Pinpoint the cell where the given text exists, returning its (x, y) midpoint coordinate. 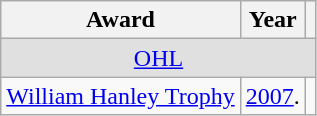
Award (120, 20)
OHL (159, 58)
Year (272, 20)
2007. (272, 96)
William Hanley Trophy (120, 96)
